Return [x, y] of the center of cell containing provided text 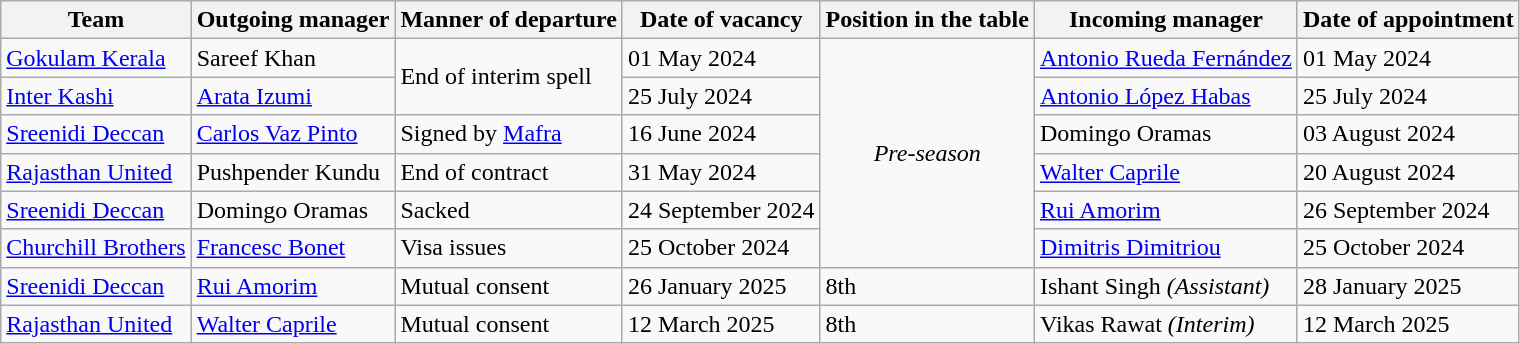
24 September 2024 [721, 210]
Arata Izumi [293, 96]
Visa issues [508, 248]
03 August 2024 [1408, 134]
Team [96, 20]
Inter Kashi [96, 96]
Ishant Singh (Assistant) [1166, 286]
Date of vacancy [721, 20]
Date of appointment [1408, 20]
26 January 2025 [721, 286]
Incoming manager [1166, 20]
End of contract [508, 172]
Sacked [508, 210]
Signed by Mafra [508, 134]
28 January 2025 [1408, 286]
End of interim spell [508, 77]
Churchill Brothers [96, 248]
Gokulam Kerala [96, 58]
Sareef Khan [293, 58]
Antonio Rueda Fernández [1166, 58]
Vikas Rawat (Interim) [1166, 324]
20 August 2024 [1408, 172]
16 June 2024 [721, 134]
Position in the table [927, 20]
Francesc Bonet [293, 248]
Outgoing manager [293, 20]
Carlos Vaz Pinto [293, 134]
26 September 2024 [1408, 210]
Manner of departure [508, 20]
Dimitris Dimitriou [1166, 248]
Antonio López Habas [1166, 96]
Pushpender Kundu [293, 172]
31 May 2024 [721, 172]
Pre-season [927, 153]
